From the cell containing the given text, extract its center point as (X, Y) coordinate. 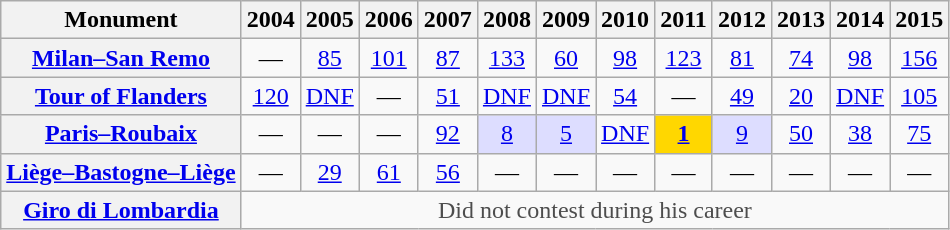
2013 (800, 20)
Monument (121, 20)
2005 (330, 20)
38 (860, 134)
Milan–San Remo (121, 58)
20 (800, 96)
1 (684, 134)
81 (742, 58)
54 (626, 96)
2009 (566, 20)
120 (270, 96)
Did not contest during his career (595, 210)
87 (448, 58)
51 (448, 96)
133 (506, 58)
75 (920, 134)
74 (800, 58)
2010 (626, 20)
92 (448, 134)
Liège–Bastogne–Liège (121, 172)
101 (388, 58)
9 (742, 134)
8 (506, 134)
2012 (742, 20)
29 (330, 172)
85 (330, 58)
61 (388, 172)
49 (742, 96)
5 (566, 134)
2007 (448, 20)
50 (800, 134)
2015 (920, 20)
105 (920, 96)
123 (684, 58)
Tour of Flanders (121, 96)
Paris–Roubaix (121, 134)
2008 (506, 20)
56 (448, 172)
Giro di Lombardia (121, 210)
60 (566, 58)
2011 (684, 20)
2006 (388, 20)
156 (920, 58)
2004 (270, 20)
2014 (860, 20)
